Pinpoint the cell where the given text exists, returning its [X, Y] midpoint coordinate. 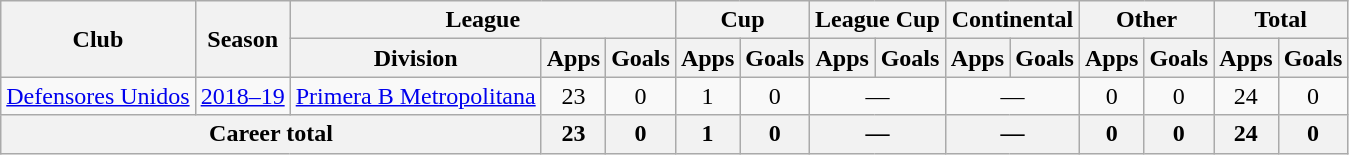
Division [416, 58]
Defensores Unidos [98, 96]
League Cup [878, 20]
Season [242, 39]
Club [98, 39]
Primera B Metropolitana [416, 96]
Total [1281, 20]
Cup [742, 20]
Continental [1012, 20]
League [482, 20]
2018–19 [242, 96]
Career total [271, 134]
Other [1146, 20]
